Output the [x, y] coordinate of the center of the cell containing the given text.  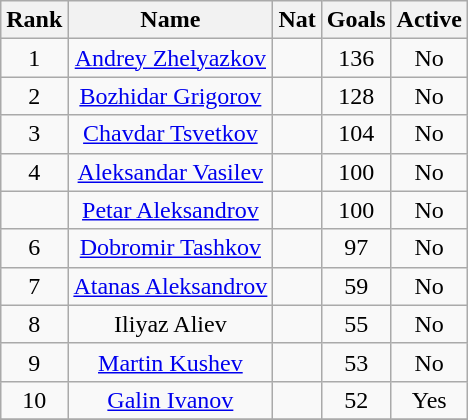
Rank [34, 20]
Aleksandar Vasilev [170, 172]
53 [356, 362]
52 [356, 400]
Name [170, 20]
3 [34, 134]
Active [429, 20]
10 [34, 400]
Bozhidar Grigorov [170, 96]
Chavdar Tsvetkov [170, 134]
6 [34, 248]
Dobromir Tashkov [170, 248]
Petar Aleksandrov [170, 210]
59 [356, 286]
128 [356, 96]
Yes [429, 400]
97 [356, 248]
Nat [297, 20]
7 [34, 286]
2 [34, 96]
9 [34, 362]
Atanas Aleksandrov [170, 286]
1 [34, 58]
Martin Kushev [170, 362]
Galin Ivanov [170, 400]
104 [356, 134]
Iliyaz Aliev [170, 324]
136 [356, 58]
8 [34, 324]
Andrey Zhelyazkov [170, 58]
4 [34, 172]
55 [356, 324]
Goals [356, 20]
